Identify which cell holds the provided text, then report its [X, Y] central coordinate. 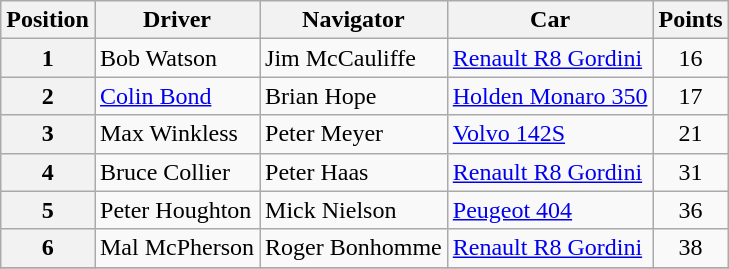
4 [48, 172]
Max Winkless [176, 134]
21 [690, 134]
31 [690, 172]
Peter Houghton [176, 210]
Navigator [354, 20]
Driver [176, 20]
Peugeot 404 [550, 210]
Peter Haas [354, 172]
Position [48, 20]
Bruce Collier [176, 172]
Colin Bond [176, 96]
Peter Meyer [354, 134]
17 [690, 96]
Mick Nielson [354, 210]
Points [690, 20]
Roger Bonhomme [354, 248]
38 [690, 248]
3 [48, 134]
Car [550, 20]
16 [690, 58]
36 [690, 210]
Volvo 142S [550, 134]
Bob Watson [176, 58]
Holden Monaro 350 [550, 96]
5 [48, 210]
Jim McCauliffe [354, 58]
6 [48, 248]
1 [48, 58]
Mal McPherson [176, 248]
2 [48, 96]
Brian Hope [354, 96]
